Search for the cell housing the specified text and yield its (X, Y) center coordinate. 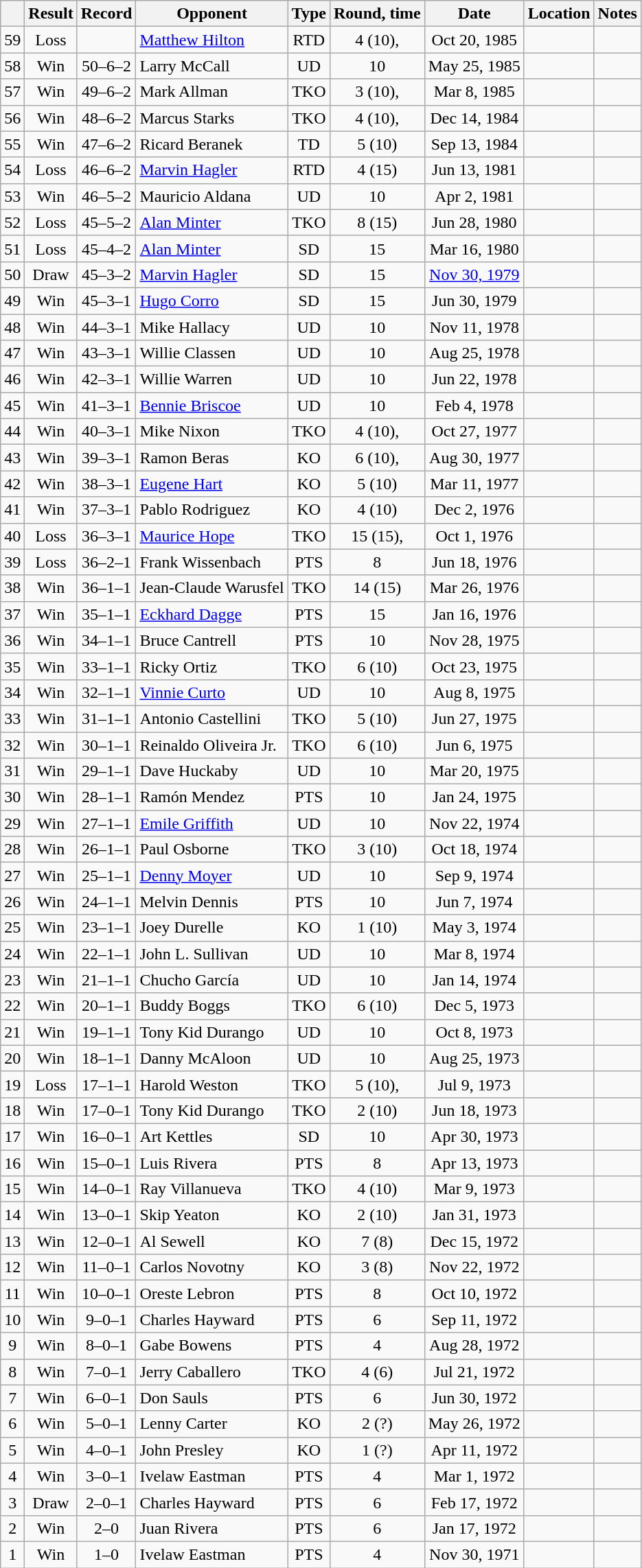
5–0–1 (106, 1424)
Chucho García (211, 980)
9–0–1 (106, 1320)
Dec 5, 1973 (474, 1006)
19–1–1 (106, 1032)
Mar 16, 1980 (474, 248)
26 (12, 902)
51 (12, 248)
Dec 15, 1972 (474, 1241)
15 (15), (377, 536)
Aug 30, 1977 (474, 458)
48–6–2 (106, 118)
3 (12, 1502)
Paul Osborne (211, 850)
Eugene Hart (211, 484)
Frank Wissenbach (211, 562)
40 (12, 536)
Mar 20, 1975 (474, 771)
Mar 26, 1976 (474, 588)
Jan 17, 1972 (474, 1528)
Buddy Boggs (211, 1006)
3–0–1 (106, 1476)
8–0–1 (106, 1346)
Jun 27, 1975 (474, 718)
Nov 11, 1978 (474, 327)
6–0–1 (106, 1398)
John Presley (211, 1450)
Ricard Beranek (211, 144)
1 (10) (377, 928)
36–1–1 (106, 588)
7–0–1 (106, 1372)
Gabe Bowens (211, 1346)
Mar 11, 1977 (474, 484)
Bennie Briscoe (211, 406)
46 (12, 379)
58 (12, 66)
Art Kettles (211, 1136)
10–0–1 (106, 1294)
Notes (617, 14)
Mar 8, 1985 (474, 92)
34–1–1 (106, 640)
25 (12, 928)
5 (12, 1450)
Juan Rivera (211, 1528)
3 (10) (377, 850)
15–0–1 (106, 1163)
27–1–1 (106, 823)
Jun 18, 1973 (474, 1110)
44–3–1 (106, 327)
Mike Nixon (211, 432)
17 (12, 1136)
16–0–1 (106, 1136)
Apr 2, 1981 (474, 196)
3 (10), (377, 92)
45 (12, 406)
Oct 23, 1975 (474, 666)
46–6–2 (106, 170)
12–0–1 (106, 1241)
4 (6) (377, 1372)
26–1–1 (106, 850)
Mike Hallacy (211, 327)
34 (12, 692)
Hugo Corro (211, 301)
38 (12, 588)
21 (12, 1032)
2–0–1 (106, 1502)
17–1–1 (106, 1084)
Jul 21, 1972 (474, 1372)
21–1–1 (106, 980)
Jan 24, 1975 (474, 797)
46–5–2 (106, 196)
32 (12, 745)
36 (12, 640)
May 26, 1972 (474, 1424)
Pablo Rodriguez (211, 510)
22 (12, 1006)
Jan 14, 1974 (474, 980)
3 (8) (377, 1267)
Round, time (377, 14)
33 (12, 718)
43–3–1 (106, 353)
Mar 8, 1974 (474, 954)
59 (12, 40)
Oct 8, 1973 (474, 1032)
55 (12, 144)
43 (12, 458)
Harold Weston (211, 1084)
Nov 30, 1979 (474, 274)
Eckhard Dagge (211, 614)
7 (8) (377, 1241)
Date (474, 14)
Jun 30, 1972 (474, 1398)
Opponent (211, 14)
Al Sewell (211, 1241)
Aug 28, 1972 (474, 1346)
57 (12, 92)
Jerry Caballero (211, 1372)
Jan 31, 1973 (474, 1215)
5 (10), (377, 1084)
Ramón Mendez (211, 797)
Ray Villanueva (211, 1189)
14–0–1 (106, 1189)
31 (12, 771)
25–1–1 (106, 876)
28–1–1 (106, 797)
Willie Warren (211, 379)
Jun 7, 1974 (474, 902)
37 (12, 614)
Denny Moyer (211, 876)
Jun 18, 1976 (474, 562)
Oct 27, 1977 (474, 432)
14 (12, 1215)
Apr 13, 1973 (474, 1163)
Oct 1, 1976 (474, 536)
20–1–1 (106, 1006)
22–1–1 (106, 954)
Matthew Hilton (211, 40)
54 (12, 170)
Maurice Hope (211, 536)
27 (12, 876)
Antonio Castellini (211, 718)
4–0–1 (106, 1450)
48 (12, 327)
Jun 28, 1980 (474, 222)
Ricky Ortiz (211, 666)
Jun 22, 1978 (474, 379)
28 (12, 850)
Reinaldo Oliveira Jr. (211, 745)
30 (12, 797)
Nov 28, 1975 (474, 640)
18–1–1 (106, 1058)
36–2–1 (106, 562)
Type (309, 14)
Larry McCall (211, 66)
50 (12, 274)
56 (12, 118)
Nov 30, 1971 (474, 1554)
52 (12, 222)
39–3–1 (106, 458)
40–3–1 (106, 432)
Jun 30, 1979 (474, 301)
23 (12, 980)
11–0–1 (106, 1267)
53 (12, 196)
2 (?) (377, 1424)
18 (12, 1110)
12 (12, 1267)
Joey Durelle (211, 928)
49–6–2 (106, 92)
Bruce Cantrell (211, 640)
Feb 4, 1978 (474, 406)
20 (12, 1058)
47 (12, 353)
May 3, 1974 (474, 928)
Lenny Carter (211, 1424)
19 (12, 1084)
Oct 20, 1985 (474, 40)
Dave Huckaby (211, 771)
1 (12, 1554)
Mauricio Aldana (211, 196)
45–4–2 (106, 248)
Danny McAloon (211, 1058)
8 (15) (377, 222)
Willie Classen (211, 353)
Mark Allman (211, 92)
39 (12, 562)
Jul 9, 1973 (474, 1084)
Apr 11, 1972 (474, 1450)
24–1–1 (106, 902)
42–3–1 (106, 379)
Skip Yeaton (211, 1215)
4 (15) (377, 170)
30–1–1 (106, 745)
Sep 11, 1972 (474, 1320)
Sep 9, 1974 (474, 876)
Oreste Lebron (211, 1294)
Result (51, 14)
Aug 25, 1978 (474, 353)
Marcus Starks (211, 118)
Ramon Beras (211, 458)
2 (12, 1528)
Mar 1, 1972 (474, 1476)
Vinnie Curto (211, 692)
Aug 25, 1973 (474, 1058)
May 25, 1985 (474, 66)
31–1–1 (106, 718)
23–1–1 (106, 928)
37–3–1 (106, 510)
Feb 17, 1972 (474, 1502)
24 (12, 954)
11 (12, 1294)
Jan 16, 1976 (474, 614)
John L. Sullivan (211, 954)
14 (15) (377, 588)
Dec 14, 1984 (474, 118)
1–0 (106, 1554)
35–1–1 (106, 614)
45–3–2 (106, 274)
Nov 22, 1974 (474, 823)
35 (12, 666)
Nov 22, 1972 (474, 1267)
17–0–1 (106, 1110)
Carlos Novotny (211, 1267)
49 (12, 301)
7 (12, 1398)
Jun 6, 1975 (474, 745)
42 (12, 484)
47–6–2 (106, 144)
Oct 18, 1974 (474, 850)
33–1–1 (106, 666)
Apr 30, 1973 (474, 1136)
Mar 9, 1973 (474, 1189)
TD (309, 144)
6 (10), (377, 458)
38–3–1 (106, 484)
32–1–1 (106, 692)
2–0 (106, 1528)
36–3–1 (106, 536)
Location (559, 14)
45–3–1 (106, 301)
Jean-Claude Warusfel (211, 588)
44 (12, 432)
9 (12, 1346)
Don Sauls (211, 1398)
41–3–1 (106, 406)
13–0–1 (106, 1215)
45–5–2 (106, 222)
Emile Griffith (211, 823)
Luis Rivera (211, 1163)
16 (12, 1163)
29–1–1 (106, 771)
29 (12, 823)
Dec 2, 1976 (474, 510)
Jun 13, 1981 (474, 170)
Melvin Dennis (211, 902)
Record (106, 14)
Sep 13, 1984 (474, 144)
13 (12, 1241)
41 (12, 510)
Aug 8, 1975 (474, 692)
1 (?) (377, 1450)
Oct 10, 1972 (474, 1294)
50–6–2 (106, 66)
